Search for the cell housing the specified text and yield its (x, y) center coordinate. 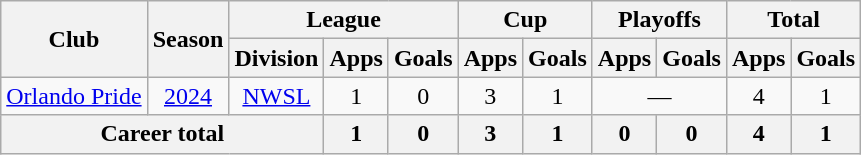
NWSL (276, 96)
— (659, 96)
Division (276, 58)
Orlando Pride (74, 96)
Club (74, 39)
Season (188, 39)
Playoffs (659, 20)
Cup (525, 20)
League (344, 20)
2024 (188, 96)
Career total (162, 134)
Total (793, 20)
